Capture the cell that displays the provided text and extract its [x, y] central coordinate. 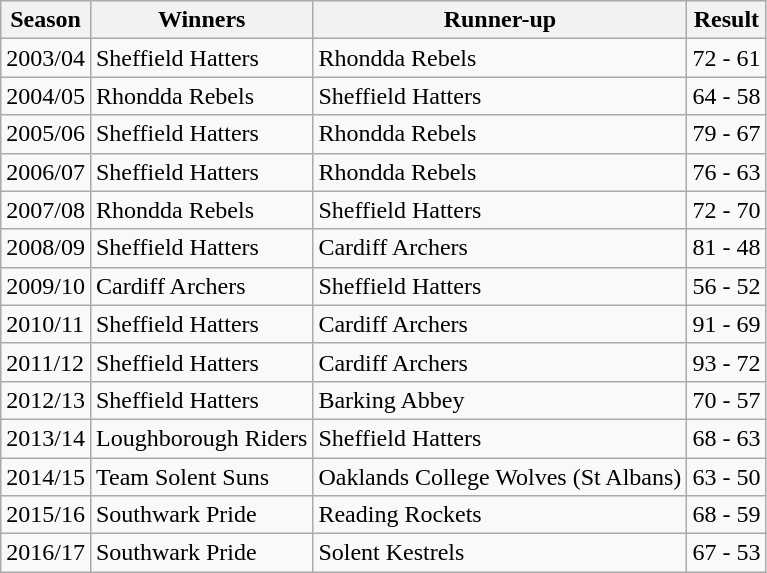
79 - 67 [726, 134]
Result [726, 20]
72 - 61 [726, 58]
2007/08 [46, 210]
81 - 48 [726, 248]
Reading Rockets [500, 515]
2015/16 [46, 515]
70 - 57 [726, 400]
Loughborough Riders [201, 438]
2009/10 [46, 286]
Runner-up [500, 20]
2008/09 [46, 248]
Winners [201, 20]
2010/11 [46, 324]
68 - 63 [726, 438]
2014/15 [46, 477]
67 - 53 [726, 553]
Barking Abbey [500, 400]
Oaklands College Wolves (St Albans) [500, 477]
56 - 52 [726, 286]
91 - 69 [726, 324]
64 - 58 [726, 96]
2016/17 [46, 553]
Season [46, 20]
2012/13 [46, 400]
2011/12 [46, 362]
76 - 63 [726, 172]
68 - 59 [726, 515]
72 - 70 [726, 210]
2003/04 [46, 58]
63 - 50 [726, 477]
93 - 72 [726, 362]
Solent Kestrels [500, 553]
2013/14 [46, 438]
2005/06 [46, 134]
Team Solent Suns [201, 477]
2004/05 [46, 96]
2006/07 [46, 172]
